Pinpoint the cell where the given text exists, returning its [X, Y] midpoint coordinate. 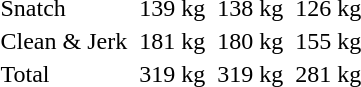
180 kg [250, 41]
181 kg [172, 41]
